Return the [X, Y] coordinate for the center point of the cell that contains the specified text.  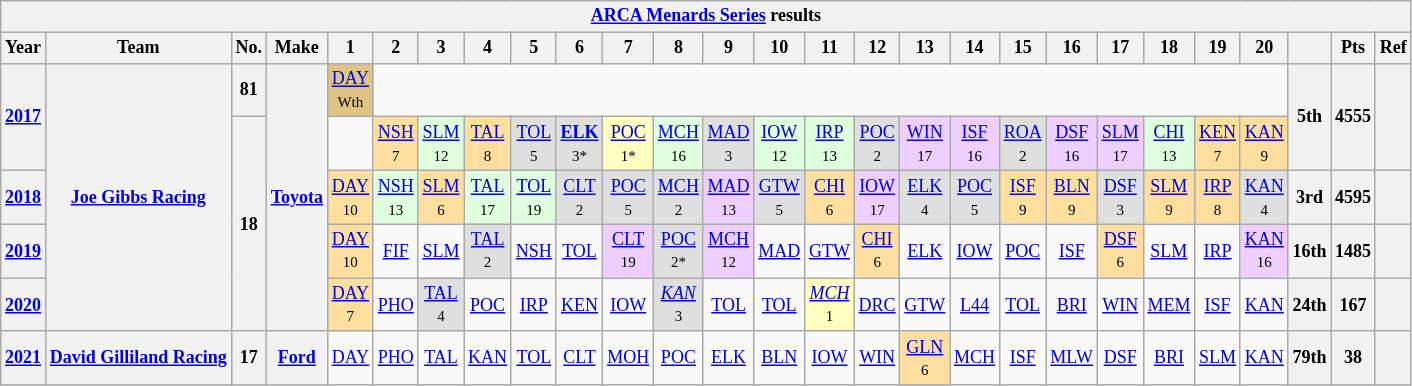
MCH [975, 358]
MAD3 [728, 144]
WIN17 [925, 144]
DSF6 [1120, 251]
NSH [534, 251]
24th [1310, 305]
6 [580, 48]
BLN9 [1072, 197]
19 [1218, 48]
38 [1354, 358]
GLN6 [925, 358]
TAL8 [488, 144]
KAN16 [1264, 251]
Pts [1354, 48]
KEN [580, 305]
TAL [441, 358]
CLT2 [580, 197]
20 [1264, 48]
MCH12 [728, 251]
MAD13 [728, 197]
9 [728, 48]
DSF [1120, 358]
3 [441, 48]
1485 [1354, 251]
ISF16 [975, 144]
2017 [24, 116]
5 [534, 48]
8 [679, 48]
5th [1310, 116]
13 [925, 48]
No. [248, 48]
Make [296, 48]
SLM9 [1169, 197]
L44 [975, 305]
Year [24, 48]
Ref [1393, 48]
SLM6 [441, 197]
MCH2 [679, 197]
POC2 [877, 144]
12 [877, 48]
Toyota [296, 197]
IRP13 [830, 144]
David Gilliland Racing [138, 358]
MCH1 [830, 305]
15 [1022, 48]
MOH [628, 358]
DSF3 [1120, 197]
ELK3* [580, 144]
DAY [350, 358]
16th [1310, 251]
POC1* [628, 144]
KEN7 [1218, 144]
TAL17 [488, 197]
KAN3 [679, 305]
Ford [296, 358]
2018 [24, 197]
IOW12 [780, 144]
2019 [24, 251]
ELK4 [925, 197]
ARCA Menards Series results [706, 16]
4595 [1354, 197]
2021 [24, 358]
ROA2 [1022, 144]
IOW17 [877, 197]
MEM [1169, 305]
DSF16 [1072, 144]
TAL2 [488, 251]
10 [780, 48]
NSH7 [396, 144]
TOL19 [534, 197]
1 [350, 48]
KAN4 [1264, 197]
TOL5 [534, 144]
4 [488, 48]
IRP8 [1218, 197]
SLM12 [441, 144]
CLT19 [628, 251]
7 [628, 48]
167 [1354, 305]
GTW5 [780, 197]
MLW [1072, 358]
ISF9 [1022, 197]
DRC [877, 305]
79th [1310, 358]
MCH16 [679, 144]
4555 [1354, 116]
16 [1072, 48]
81 [248, 90]
FIF [396, 251]
Joe Gibbs Racing [138, 197]
14 [975, 48]
POC2* [679, 251]
11 [830, 48]
NSH13 [396, 197]
CLT [580, 358]
2 [396, 48]
DAYWth [350, 90]
DAY7 [350, 305]
Team [138, 48]
KAN9 [1264, 144]
MAD [780, 251]
SLM17 [1120, 144]
TAL4 [441, 305]
CHI13 [1169, 144]
2020 [24, 305]
3rd [1310, 197]
BLN [780, 358]
